Find where the given text appears and provide that cell's center as (x, y) coordinate. 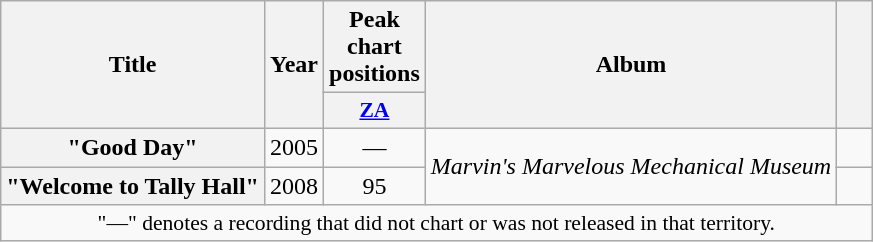
— (375, 147)
"Welcome to Tally Hall" (133, 185)
ZA (375, 111)
"—" denotes a recording that did not chart or was not released in that territory. (436, 223)
2008 (294, 185)
2005 (294, 147)
"Good Day" (133, 147)
95 (375, 185)
Peak chart positions (375, 47)
Title (133, 65)
Album (630, 65)
Marvin's Marvelous Mechanical Museum (630, 166)
Year (294, 65)
